Capture the cell that displays the provided text and extract its [x, y] central coordinate. 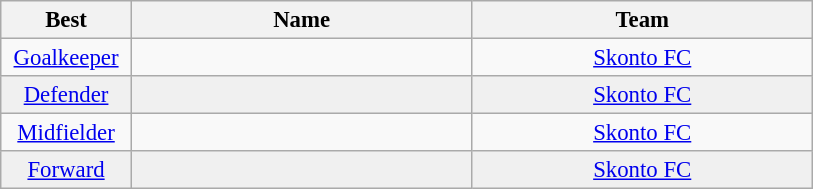
Best [66, 20]
Name [302, 20]
Goalkeeper [66, 58]
Defender [66, 95]
Team [642, 20]
Midfielder [66, 133]
Forward [66, 170]
